Search for the cell housing the specified text and yield its (x, y) center coordinate. 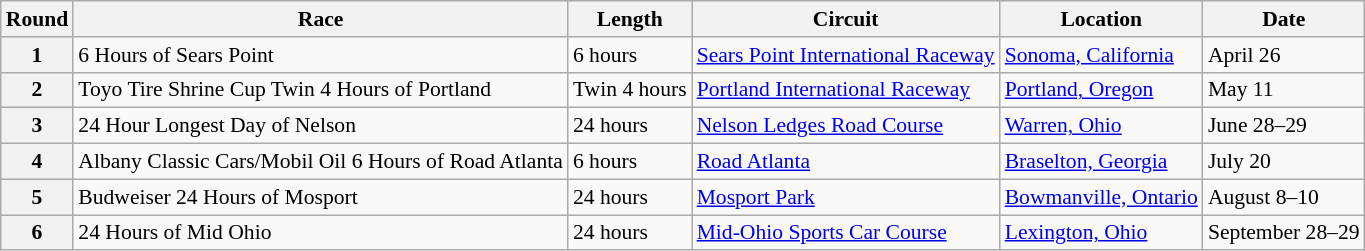
6 Hours of Sears Point (320, 55)
Lexington, Ohio (1102, 233)
3 (38, 126)
Toyo Tire Shrine Cup Twin 4 Hours of Portland (320, 90)
Albany Classic Cars/Mobil Oil 6 Hours of Road Atlanta (320, 162)
6 (38, 233)
Bowmanville, Ontario (1102, 197)
Race (320, 19)
1 (38, 55)
Sears Point International Raceway (846, 55)
Nelson Ledges Road Course (846, 126)
Mosport Park (846, 197)
Sonoma, California (1102, 55)
Braselton, Georgia (1102, 162)
June 28–29 (1284, 126)
Warren, Ohio (1102, 126)
5 (38, 197)
Mid-Ohio Sports Car Course (846, 233)
Budweiser 24 Hours of Mosport (320, 197)
4 (38, 162)
Portland International Raceway (846, 90)
May 11 (1284, 90)
April 26 (1284, 55)
Round (38, 19)
August 8–10 (1284, 197)
2 (38, 90)
Date (1284, 19)
Location (1102, 19)
24 Hour Longest Day of Nelson (320, 126)
Twin 4 hours (630, 90)
September 28–29 (1284, 233)
Road Atlanta (846, 162)
Circuit (846, 19)
Portland, Oregon (1102, 90)
Length (630, 19)
July 20 (1284, 162)
24 Hours of Mid Ohio (320, 233)
